Capture the cell that displays the provided text and extract its [x, y] central coordinate. 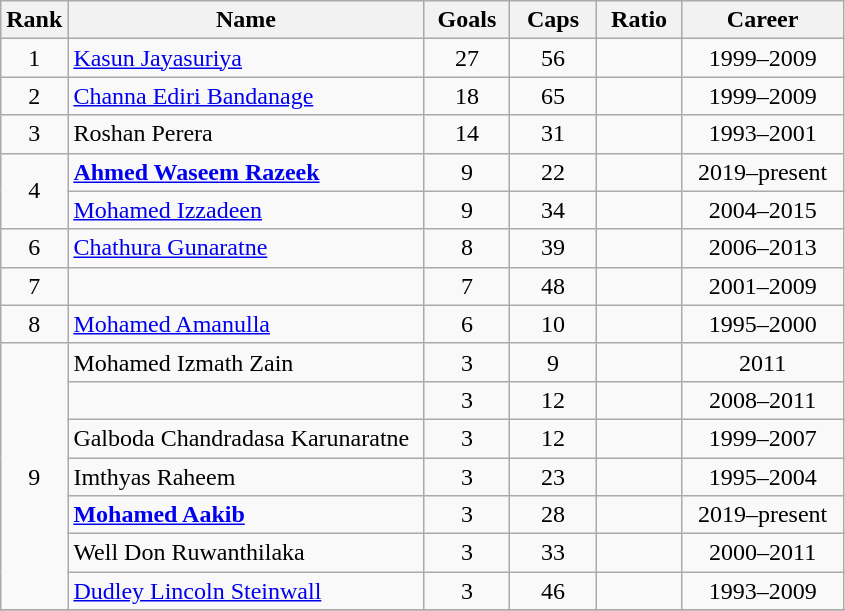
1995–2000 [762, 324]
Rank [34, 20]
2006–2013 [762, 248]
18 [467, 96]
Career [762, 20]
2004–2015 [762, 210]
1999–2007 [762, 438]
31 [553, 134]
Caps [553, 20]
27 [467, 58]
2000–2011 [762, 553]
2008–2011 [762, 400]
10 [553, 324]
Mohamed Izzadeen [246, 210]
14 [467, 134]
4 [34, 191]
Mohamed Aakib [246, 515]
23 [553, 477]
Well Don Ruwanthilaka [246, 553]
34 [553, 210]
2001–2009 [762, 286]
Name [246, 20]
Kasun Jayasuriya [246, 58]
2 [34, 96]
1 [34, 58]
46 [553, 591]
Dudley Lincoln Steinwall [246, 591]
22 [553, 172]
33 [553, 553]
Mohamed Amanulla [246, 324]
Imthyas Raheem [246, 477]
39 [553, 248]
Ahmed Waseem Razeek [246, 172]
28 [553, 515]
1993–2001 [762, 134]
Chathura Gunaratne [246, 248]
Ratio [639, 20]
1995–2004 [762, 477]
Galboda Chandradasa Karunaratne [246, 438]
48 [553, 286]
56 [553, 58]
Goals [467, 20]
1993–2009 [762, 591]
Channa Ediri Bandanage [246, 96]
65 [553, 96]
2011 [762, 362]
Mohamed Izmath Zain [246, 362]
Roshan Perera [246, 134]
